Output the (x, y) coordinate of the center of the cell containing the given text.  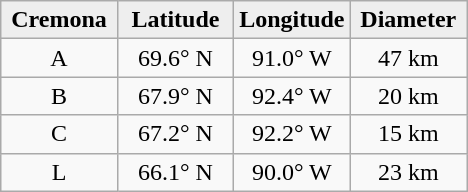
47 km (408, 58)
92.4° W (292, 96)
67.9° N (175, 96)
90.0° W (292, 172)
20 km (408, 96)
23 km (408, 172)
C (59, 134)
B (59, 96)
Cremona (59, 20)
69.6° N (175, 58)
15 km (408, 134)
91.0° W (292, 58)
92.2° W (292, 134)
L (59, 172)
Latitude (175, 20)
Longitude (292, 20)
67.2° N (175, 134)
66.1° N (175, 172)
Diameter (408, 20)
A (59, 58)
